Scan for the cell matching the given text and deliver its [x, y] coordinate at center. 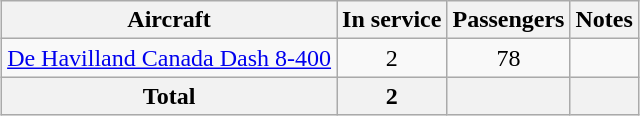
78 [508, 58]
Passengers [508, 20]
In service [392, 20]
De Havilland Canada Dash 8-400 [170, 58]
Aircraft [170, 20]
Notes [604, 20]
Total [170, 96]
